Find where the given text appears and provide that cell's center as [X, Y] coordinate. 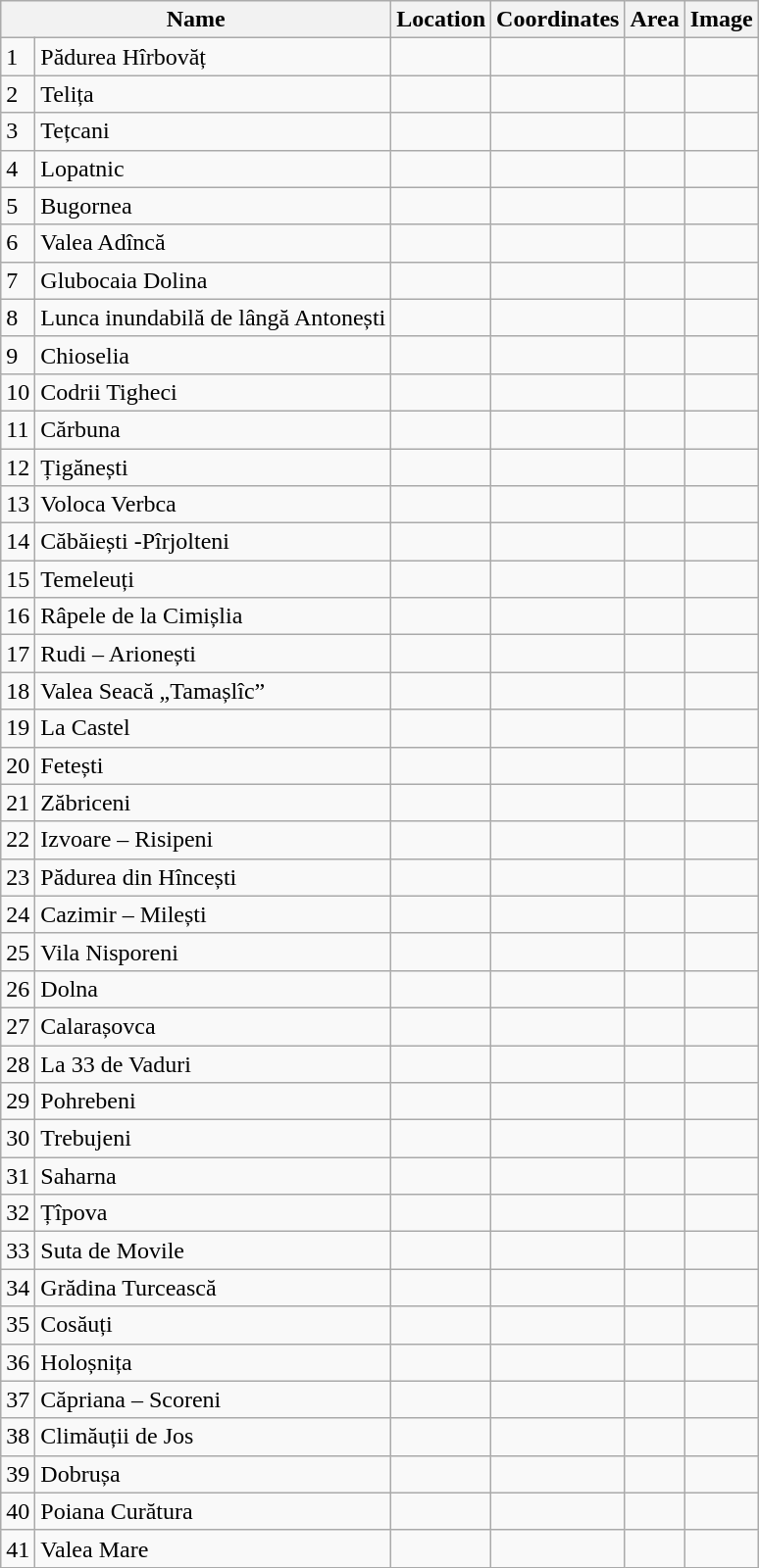
Codrii Tigheci [214, 392]
17 [18, 654]
10 [18, 392]
25 [18, 952]
Pohrebeni [214, 1102]
Location [441, 20]
18 [18, 691]
31 [18, 1176]
Dolna [214, 989]
Căpriana – Scoreni [214, 1399]
34 [18, 1288]
Cazimir – Milești [214, 914]
Trebujeni [214, 1139]
22 [18, 840]
16 [18, 616]
30 [18, 1139]
8 [18, 318]
Chioselia [214, 355]
27 [18, 1026]
20 [18, 765]
Dobrușa [214, 1474]
Râpele de la Cimișlia [214, 616]
Lopatnic [214, 169]
13 [18, 505]
39 [18, 1474]
35 [18, 1325]
Pădurea din Hîncești [214, 877]
Țîpova [214, 1213]
Suta de Movile [214, 1250]
26 [18, 989]
Image [722, 20]
2 [18, 94]
12 [18, 467]
32 [18, 1213]
Vila Nisporeni [214, 952]
Cărbuna [214, 429]
41 [18, 1548]
Coordinates [558, 20]
23 [18, 877]
La 33 de Vaduri [214, 1063]
38 [18, 1437]
Pădurea Hîrbovăț [214, 57]
Tețcani [214, 131]
Valea Seacă „Tamașlîc” [214, 691]
Căbăiești -Pîrjolteni [214, 542]
15 [18, 579]
Izvoare – Risipeni [214, 840]
Climăuții de Jos [214, 1437]
Bugornea [214, 206]
Calarașovca [214, 1026]
9 [18, 355]
5 [18, 206]
Lunca inundabilă de lângă Antonești [214, 318]
21 [18, 803]
Glubocaia Dolina [214, 280]
4 [18, 169]
14 [18, 542]
Temeleuți [214, 579]
7 [18, 280]
3 [18, 131]
33 [18, 1250]
Telița [214, 94]
6 [18, 243]
36 [18, 1362]
Cosăuți [214, 1325]
Area [655, 20]
Grădina Turcească [214, 1288]
19 [18, 728]
Poiana Curătura [214, 1511]
Valea Adîncă [214, 243]
Zăbriceni [214, 803]
40 [18, 1511]
Fetești [214, 765]
Holoșnița [214, 1362]
Valea Mare [214, 1548]
Saharna [214, 1176]
Name [196, 20]
La Castel [214, 728]
Țigănești [214, 467]
Voloca Verbca [214, 505]
29 [18, 1102]
28 [18, 1063]
Rudi – Arionești [214, 654]
37 [18, 1399]
11 [18, 429]
24 [18, 914]
1 [18, 57]
